Return [X, Y] of the center of cell containing provided text 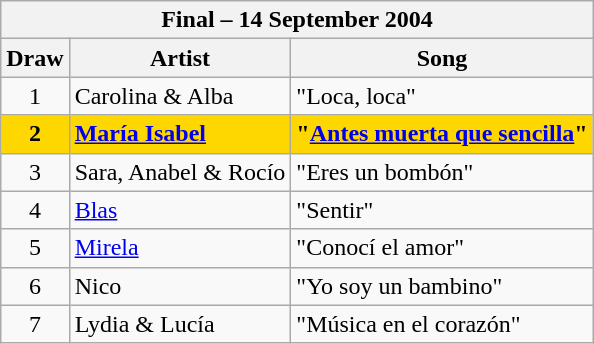
Carolina & Alba [180, 96]
1 [35, 96]
4 [35, 210]
Mirela [180, 248]
Lydia & Lucía [180, 324]
"Música en el corazón" [442, 324]
Song [442, 58]
5 [35, 248]
Sara, Anabel & Rocío [180, 172]
Final – 14 September 2004 [297, 20]
"Conocí el amor" [442, 248]
"Loca, loca" [442, 96]
3 [35, 172]
"Sentir" [442, 210]
María Isabel [180, 134]
2 [35, 134]
Nico [180, 286]
7 [35, 324]
"Antes muerta que sencilla" [442, 134]
Blas [180, 210]
"Eres un bombón" [442, 172]
Artist [180, 58]
Draw [35, 58]
6 [35, 286]
"Yo soy un bambino" [442, 286]
